Locate the cell with the specified text and output its [x, y] center coordinate. 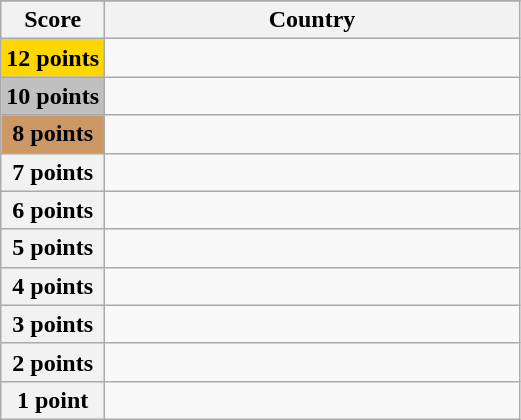
10 points [53, 96]
1 point [53, 400]
12 points [53, 58]
8 points [53, 134]
7 points [53, 172]
Country [312, 20]
4 points [53, 286]
3 points [53, 324]
5 points [53, 248]
Score [53, 20]
2 points [53, 362]
6 points [53, 210]
